Provide the [X, Y] coordinate of the cell's center where the given text is located.  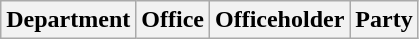
Office [173, 20]
Party [384, 20]
Department [68, 20]
Officeholder [279, 20]
